Locate the cell with the specified text and output its (x, y) center coordinate. 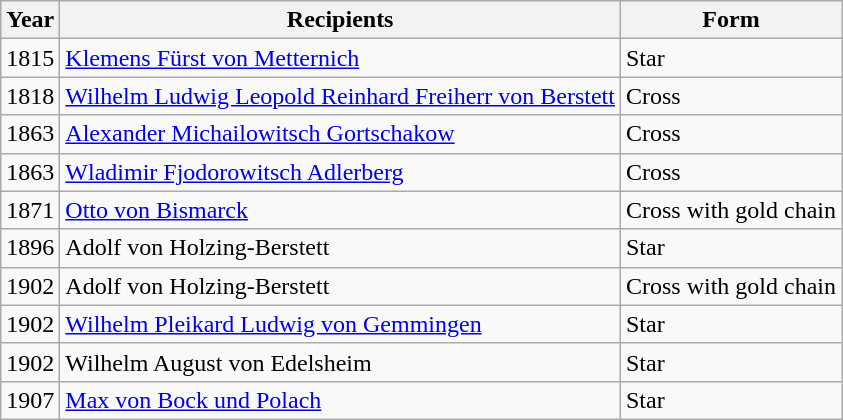
1871 (30, 210)
Alexander Michailowitsch Gortschakow (340, 134)
Wilhelm Ludwig Leopold Reinhard Freiherr von Berstett (340, 96)
1907 (30, 400)
1896 (30, 248)
Wilhelm August von Edelsheim (340, 362)
Max von Bock und Polach (340, 400)
Year (30, 20)
Wilhelm Pleikard Ludwig von Gemmingen (340, 324)
Form (730, 20)
1818 (30, 96)
1815 (30, 58)
Wladimir Fjodorowitsch Adlerberg (340, 172)
Otto von Bismarck (340, 210)
Klemens Fürst von Metternich (340, 58)
Recipients (340, 20)
